Capture the cell that displays the provided text and extract its [x, y] central coordinate. 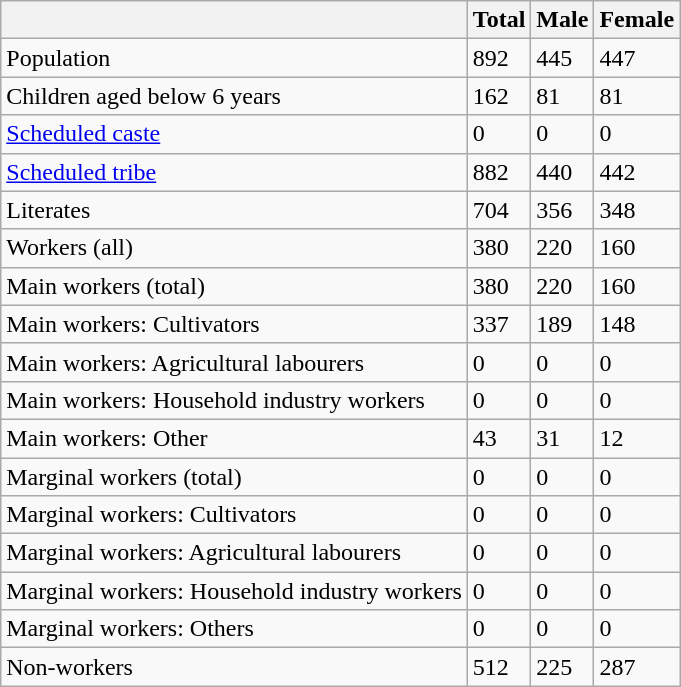
Scheduled caste [234, 134]
Literates [234, 210]
287 [637, 667]
445 [562, 58]
Total [499, 20]
148 [637, 324]
337 [499, 324]
882 [499, 172]
442 [637, 172]
348 [637, 210]
Scheduled tribe [234, 172]
Main workers: Household industry workers [234, 400]
Children aged below 6 years [234, 96]
512 [499, 667]
Workers (all) [234, 248]
Marginal workers: Agricultural labourers [234, 553]
Marginal workers: Others [234, 629]
43 [499, 438]
12 [637, 438]
447 [637, 58]
Main workers (total) [234, 286]
356 [562, 210]
440 [562, 172]
Non-workers [234, 667]
704 [499, 210]
162 [499, 96]
892 [499, 58]
189 [562, 324]
Population [234, 58]
Main workers: Agricultural labourers [234, 362]
Marginal workers: Cultivators [234, 515]
Main workers: Other [234, 438]
Main workers: Cultivators [234, 324]
Marginal workers (total) [234, 477]
225 [562, 667]
Male [562, 20]
Female [637, 20]
Marginal workers: Household industry workers [234, 591]
31 [562, 438]
